Return the [X, Y] coordinate for the center point of the cell that contains the specified text.  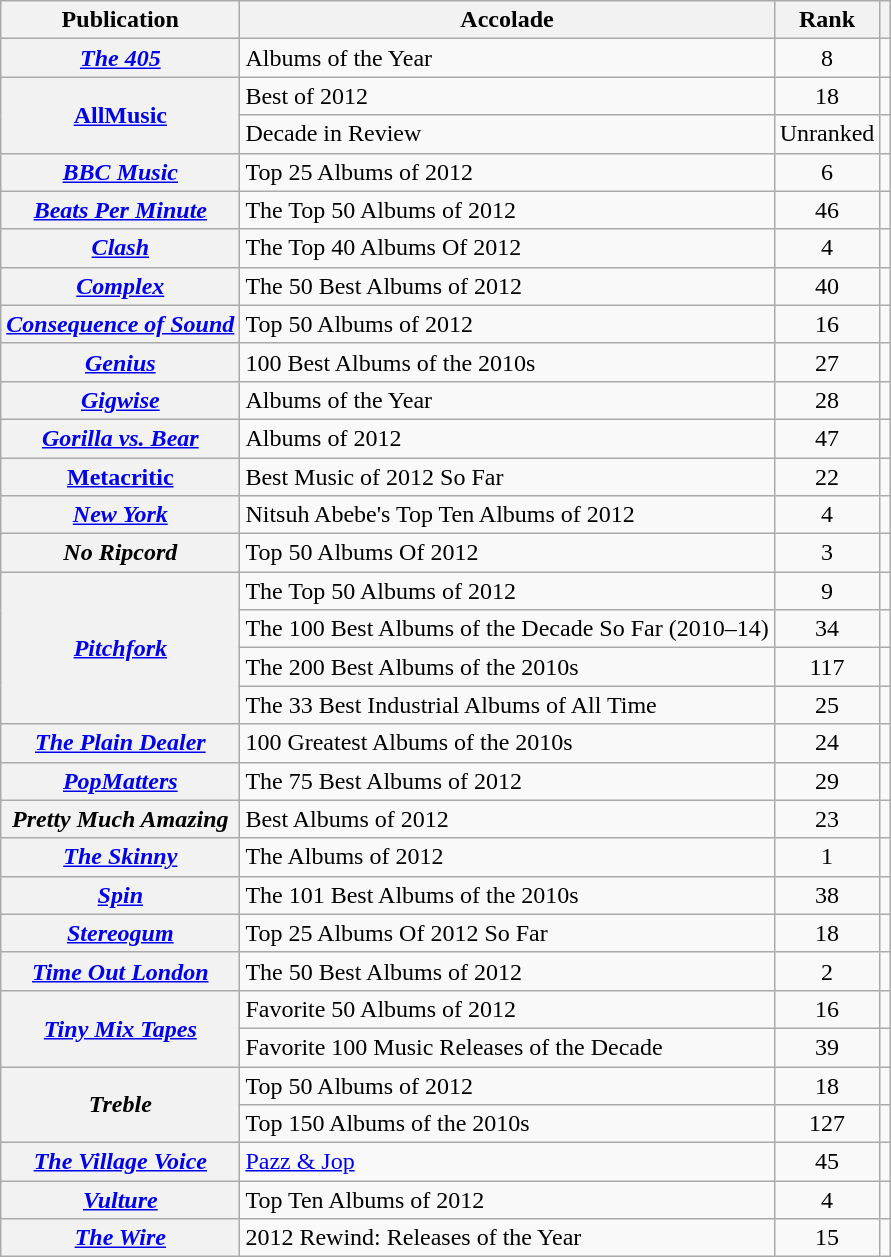
Complex [120, 286]
38 [827, 895]
Spin [120, 895]
2012 Rewind: Releases of the Year [507, 1238]
2 [827, 971]
Top 50 Albums Of 2012 [507, 553]
6 [827, 172]
The Village Voice [120, 1162]
Time Out London [120, 971]
39 [827, 1047]
22 [827, 477]
The Plain Dealer [120, 743]
117 [827, 667]
127 [827, 1124]
Best of 2012 [507, 96]
The 33 Best Industrial Albums of All Time [507, 705]
100 Best Albums of the 2010s [507, 362]
Vulture [120, 1200]
The 405 [120, 58]
Genius [120, 362]
Favorite 50 Albums of 2012 [507, 1009]
Rank [827, 20]
No Ripcord [120, 553]
27 [827, 362]
Metacritic [120, 477]
Favorite 100 Music Releases of the Decade [507, 1047]
Best Albums of 2012 [507, 819]
28 [827, 400]
3 [827, 553]
34 [827, 629]
The Skinny [120, 857]
1 [827, 857]
The Wire [120, 1238]
Gorilla vs. Bear [120, 438]
Accolade [507, 20]
Top 25 Albums of 2012 [507, 172]
Unranked [827, 134]
Pitchfork [120, 648]
BBC Music [120, 172]
Publication [120, 20]
46 [827, 210]
Pazz & Jop [507, 1162]
Best Music of 2012 So Far [507, 477]
25 [827, 705]
Gigwise [120, 400]
24 [827, 743]
Consequence of Sound [120, 324]
100 Greatest Albums of the 2010s [507, 743]
15 [827, 1238]
Tiny Mix Tapes [120, 1028]
The Top 40 Albums Of 2012 [507, 248]
Clash [120, 248]
Nitsuh Abebe's Top Ten Albums of 2012 [507, 515]
New York [120, 515]
Pretty Much Amazing [120, 819]
Treble [120, 1104]
Top 150 Albums of the 2010s [507, 1124]
The Albums of 2012 [507, 857]
8 [827, 58]
23 [827, 819]
Top 25 Albums Of 2012 So Far [507, 933]
Decade in Review [507, 134]
29 [827, 781]
The 75 Best Albums of 2012 [507, 781]
Top Ten Albums of 2012 [507, 1200]
9 [827, 591]
40 [827, 286]
Albums of 2012 [507, 438]
Stereogum [120, 933]
The 100 Best Albums of the Decade So Far (2010–14) [507, 629]
The 200 Best Albums of the 2010s [507, 667]
Beats Per Minute [120, 210]
The 101 Best Albums of the 2010s [507, 895]
PopMatters [120, 781]
47 [827, 438]
AllMusic [120, 115]
45 [827, 1162]
